Detect which cell encompasses the target text, then output its (x, y) center coordinate. 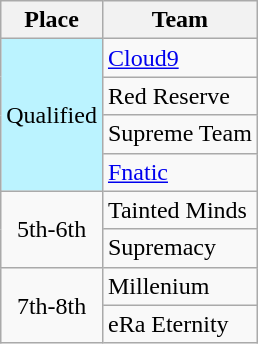
Supremacy (180, 248)
5th-6th (52, 229)
Cloud9 (180, 58)
eRa Eternity (180, 324)
Supreme Team (180, 134)
Place (52, 20)
Team (180, 20)
Qualified (52, 115)
Red Reserve (180, 96)
Tainted Minds (180, 210)
7th-8th (52, 305)
Fnatic (180, 172)
Millenium (180, 286)
